For the text-containing cell, return its midpoint in [x, y] coordinate format. 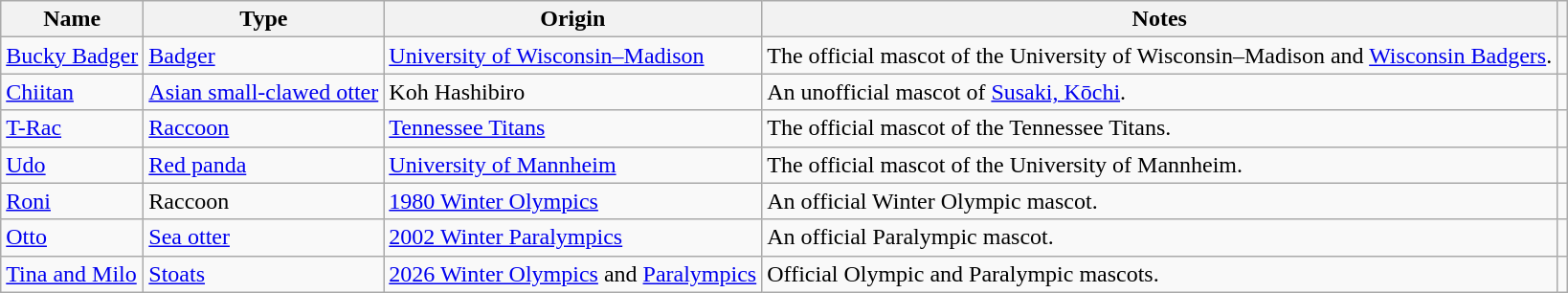
Name [73, 19]
An official Paralympic mascot. [1160, 237]
Sea otter [264, 237]
Chiitan [73, 92]
1980 Winter Olympics [572, 201]
University of Mannheim [572, 165]
Red panda [264, 165]
The official mascot of the Tennessee Titans. [1160, 128]
Origin [572, 19]
Otto [73, 237]
Tina and Milo [73, 274]
2002 Winter Paralympics [572, 237]
T-Rac [73, 128]
Tennessee Titans [572, 128]
Asian small-clawed otter [264, 92]
Roni [73, 201]
The official mascot of the University of Mannheim. [1160, 165]
Bucky Badger [73, 56]
University of Wisconsin–Madison [572, 56]
Badger [264, 56]
An unofficial mascot of Susaki, Kōchi. [1160, 92]
The official mascot of the University of Wisconsin–Madison and Wisconsin Badgers. [1160, 56]
Type [264, 19]
An official Winter Olympic mascot. [1160, 201]
Udo [73, 165]
Notes [1160, 19]
Official Olympic and Paralympic mascots. [1160, 274]
Koh Hashibiro [572, 92]
Stoats [264, 274]
2026 Winter Olympics and Paralympics [572, 274]
